Detect which cell encompasses the target text, then output its (x, y) center coordinate. 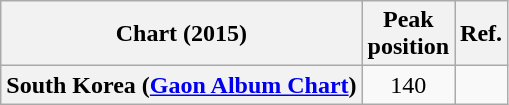
South Korea (Gaon Album Chart) (182, 85)
Peakposition (408, 34)
Chart (2015) (182, 34)
Ref. (482, 34)
140 (408, 85)
